Output the (X, Y) coordinate of the center of the cell containing the given text.  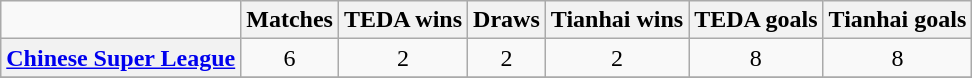
Tianhai goals (898, 20)
TEDA wins (402, 20)
Draws (507, 20)
Tianhai wins (616, 20)
Matches (290, 20)
TEDA goals (756, 20)
6 (290, 58)
Chinese Super League (121, 58)
